Scan for the cell matching the given text and deliver its [x, y] coordinate at center. 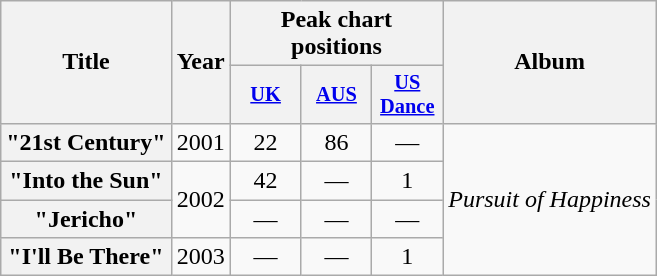
"Jericho" [86, 219]
86 [336, 142]
Title [86, 62]
"21st Century" [86, 142]
AUS [336, 95]
Album [550, 62]
Pursuit of Happiness [550, 199]
USDance [408, 95]
2003 [200, 257]
Peak chart positions [336, 34]
2001 [200, 142]
Year [200, 62]
UK [266, 95]
"I'll Be There" [86, 257]
22 [266, 142]
2002 [200, 200]
"Into the Sun" [86, 181]
42 [266, 181]
